Find where the given text appears and provide that cell's center as (x, y) coordinate. 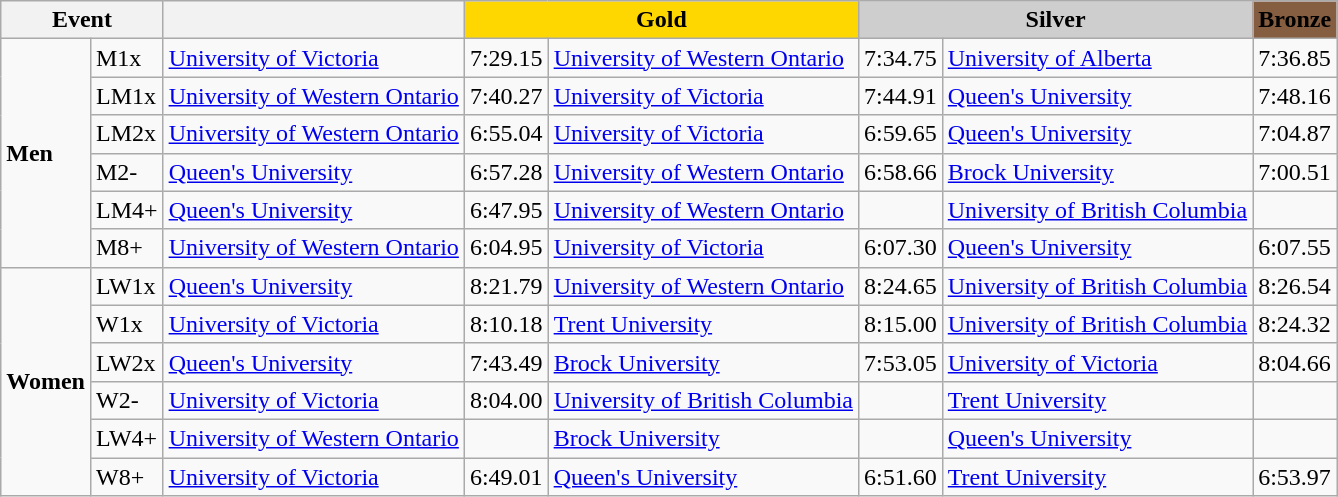
8:21.79 (506, 286)
6:07.55 (1295, 248)
8:04.66 (1295, 362)
7:04.87 (1295, 134)
7:29.15 (506, 58)
LM4+ (126, 210)
7:48.16 (1295, 96)
8:10.18 (506, 324)
7:00.51 (1295, 172)
6:47.95 (506, 210)
6:49.01 (506, 477)
M2- (126, 172)
Silver (1056, 20)
8:15.00 (901, 324)
Men (46, 153)
6:53.97 (1295, 477)
8:26.54 (1295, 286)
8:24.32 (1295, 324)
Women (46, 381)
6:07.30 (901, 248)
7:40.27 (506, 96)
6:59.65 (901, 134)
6:55.04 (506, 134)
8:04.00 (506, 400)
LM1x (126, 96)
7:43.49 (506, 362)
7:44.91 (901, 96)
Event (82, 20)
6:58.66 (901, 172)
University of Alberta (1097, 58)
7:53.05 (901, 362)
6:04.95 (506, 248)
LW1x (126, 286)
8:24.65 (901, 286)
W1x (126, 324)
W8+ (126, 477)
7:34.75 (901, 58)
LM2x (126, 134)
LW4+ (126, 438)
M1x (126, 58)
W2- (126, 400)
7:36.85 (1295, 58)
Bronze (1295, 20)
6:57.28 (506, 172)
LW2x (126, 362)
6:51.60 (901, 477)
M8+ (126, 248)
Gold (661, 20)
